Determine the (X, Y) coordinate at the center of the cell enclosing the given text.  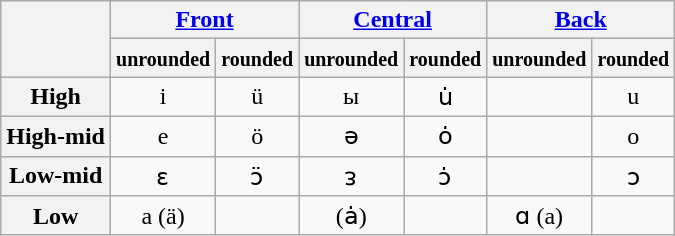
e (164, 136)
u (634, 97)
ɔ̈ (258, 176)
ɑ (a) (540, 216)
i (164, 97)
o (634, 136)
ü (258, 97)
ы (352, 97)
Back (581, 20)
High (56, 97)
ɛ (164, 176)
(ȧ) (352, 216)
High-mid (56, 136)
ɔ̇ (446, 176)
Low (56, 216)
u̇ (446, 97)
ö (258, 136)
ȯ (446, 136)
Central (393, 20)
a (ä) (164, 216)
Front (205, 20)
ɔ (634, 176)
Low-mid (56, 176)
ə (352, 136)
ᴈ (352, 176)
